Detect which cell encompasses the target text, then output its (x, y) center coordinate. 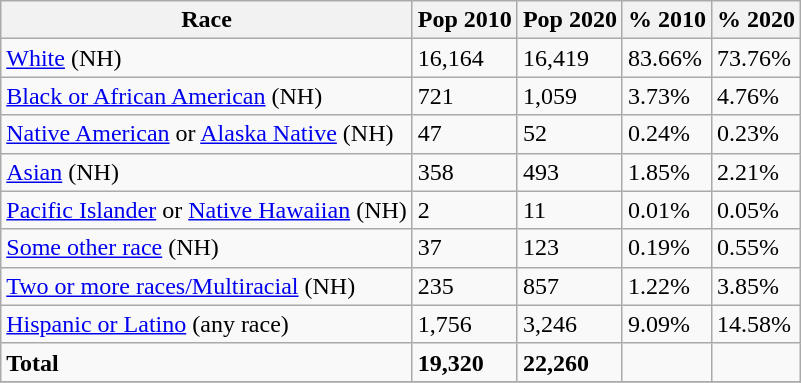
Asian (NH) (207, 172)
3,246 (570, 324)
16,419 (570, 58)
Some other race (NH) (207, 248)
493 (570, 172)
Pacific Islander or Native Hawaiian (NH) (207, 210)
235 (464, 286)
2 (464, 210)
9.09% (666, 324)
1.22% (666, 286)
19,320 (464, 362)
Total (207, 362)
Pop 2010 (464, 20)
1.85% (666, 172)
22,260 (570, 362)
47 (464, 134)
3.85% (756, 286)
37 (464, 248)
83.66% (666, 58)
Black or African American (NH) (207, 96)
0.55% (756, 248)
4.76% (756, 96)
52 (570, 134)
3.73% (666, 96)
16,164 (464, 58)
73.76% (756, 58)
0.19% (666, 248)
857 (570, 286)
Race (207, 20)
11 (570, 210)
0.24% (666, 134)
White (NH) (207, 58)
% 2020 (756, 20)
123 (570, 248)
1,756 (464, 324)
0.05% (756, 210)
1,059 (570, 96)
14.58% (756, 324)
0.23% (756, 134)
Two or more races/Multiracial (NH) (207, 286)
Pop 2020 (570, 20)
Native American or Alaska Native (NH) (207, 134)
% 2010 (666, 20)
358 (464, 172)
721 (464, 96)
0.01% (666, 210)
Hispanic or Latino (any race) (207, 324)
2.21% (756, 172)
